For the text-containing cell, return its midpoint in [X, Y] coordinate format. 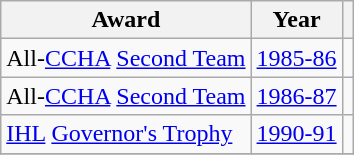
IHL Governor's Trophy [126, 134]
Award [126, 20]
1985-86 [296, 58]
1990-91 [296, 134]
Year [296, 20]
1986-87 [296, 96]
